Capture the cell that displays the provided text and extract its (x, y) central coordinate. 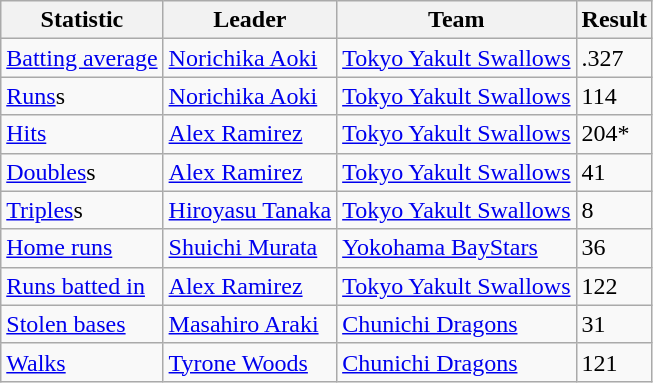
Runs batted in (82, 286)
Result (614, 20)
31 (614, 324)
Leader (250, 20)
122 (614, 286)
36 (614, 248)
Stolen bases (82, 324)
Walks (82, 362)
114 (614, 96)
121 (614, 362)
.327 (614, 58)
Yokohama BayStars (456, 248)
Doubless (82, 172)
Hits (82, 134)
Team (456, 20)
Tyrone Woods (250, 362)
204* (614, 134)
8 (614, 210)
Hiroyasu Tanaka (250, 210)
Runss (82, 96)
Shuichi Murata (250, 248)
Batting average (82, 58)
Masahiro Araki (250, 324)
Statistic (82, 20)
Home runs (82, 248)
41 (614, 172)
Tripless (82, 210)
